Pinpoint the cell where the given text exists, returning its (X, Y) midpoint coordinate. 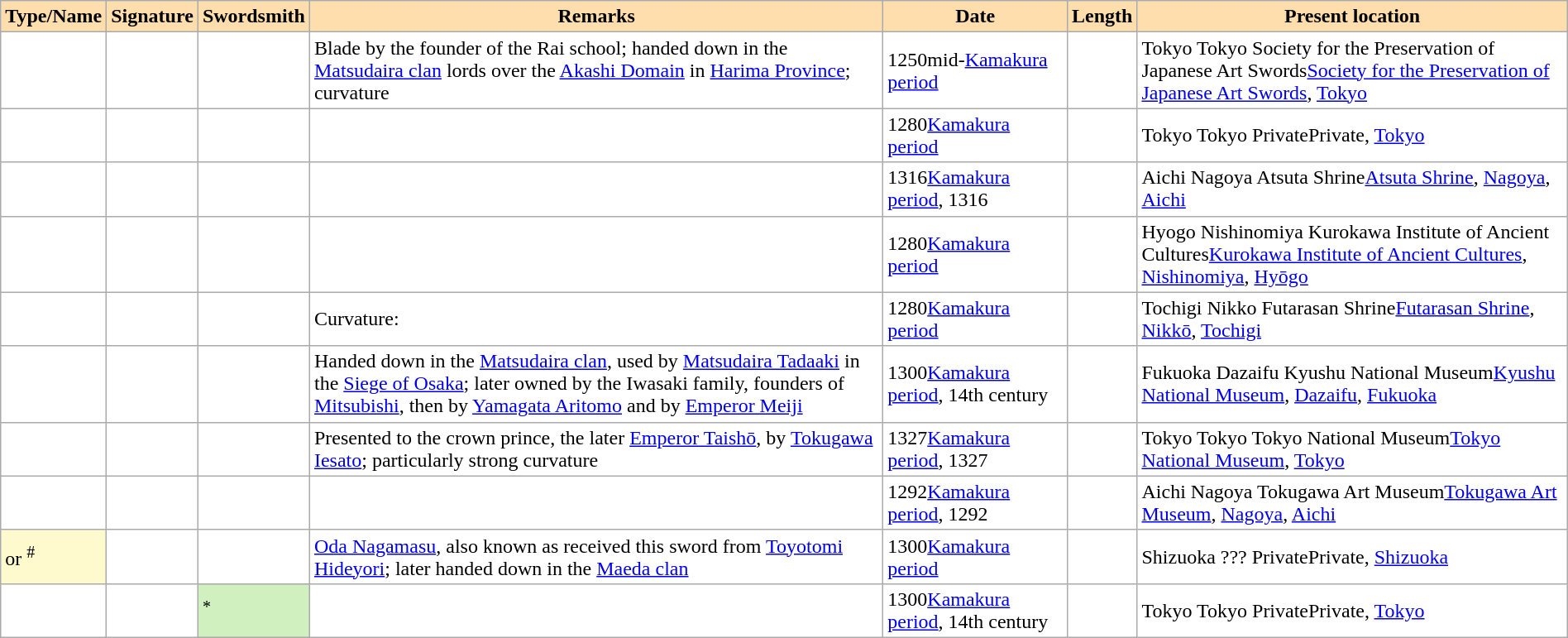
Aichi Nagoya Atsuta ShrineAtsuta Shrine, Nagoya, Aichi (1352, 189)
Type/Name (54, 17)
Blade by the founder of the Rai school; handed down in the Matsudaira clan lords over the Akashi Domain in Harima Province; curvature (595, 70)
Curvature: (595, 319)
Tochigi Nikko Futarasan ShrineFutarasan Shrine, Nikkō, Tochigi (1352, 319)
Swordsmith (253, 17)
Fukuoka Dazaifu Kyushu National MuseumKyushu National Museum, Dazaifu, Fukuoka (1352, 384)
Remarks (595, 17)
Hyogo Nishinomiya Kurokawa Institute of Ancient CulturesKurokawa Institute of Ancient Cultures, Nishinomiya, Hyōgo (1352, 254)
or # (54, 556)
1250mid-Kamakura period (976, 70)
Tokyo Tokyo Society for the Preservation of Japanese Art SwordsSociety for the Preservation of Japanese Art Swords, Tokyo (1352, 70)
Length (1102, 17)
Signature (152, 17)
Date (976, 17)
1316Kamakura period, 1316 (976, 189)
Present location (1352, 17)
* (253, 611)
Aichi Nagoya Tokugawa Art MuseumTokugawa Art Museum, Nagoya, Aichi (1352, 503)
Shizuoka ??? PrivatePrivate, Shizuoka (1352, 556)
1300Kamakura period (976, 556)
Oda Nagamasu, also known as received this sword from Toyotomi Hideyori; later handed down in the Maeda clan (595, 556)
1327Kamakura period, 1327 (976, 449)
1292Kamakura period, 1292 (976, 503)
Presented to the crown prince, the later Emperor Taishō, by Tokugawa Iesato; particularly strong curvature (595, 449)
Tokyo Tokyo Tokyo National MuseumTokyo National Museum, Tokyo (1352, 449)
